For the text-containing cell, return its midpoint in (X, Y) coordinate format. 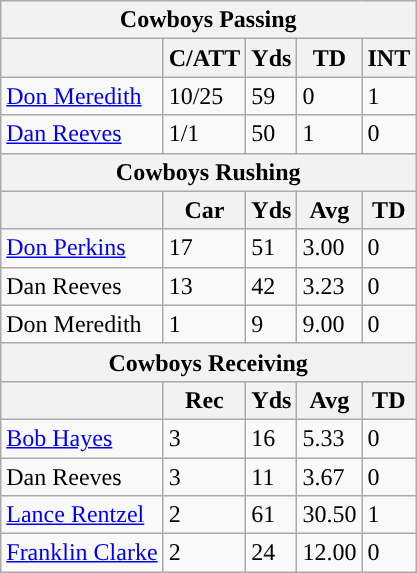
Cowboys Receiving (208, 362)
Franklin Clarke (82, 553)
59 (272, 96)
Don Perkins (82, 248)
C/ATT (204, 58)
13 (204, 286)
3.67 (330, 477)
Bob Hayes (82, 438)
Cowboys Passing (208, 20)
3.00 (330, 248)
12.00 (330, 553)
10/25 (204, 96)
50 (272, 134)
Rec (204, 400)
30.50 (330, 515)
24 (272, 553)
Car (204, 210)
3.23 (330, 286)
16 (272, 438)
9.00 (330, 324)
5.33 (330, 438)
17 (204, 248)
51 (272, 248)
1/1 (204, 134)
42 (272, 286)
9 (272, 324)
Cowboys Rushing (208, 172)
11 (272, 477)
61 (272, 515)
Lance Rentzel (82, 515)
INT (389, 58)
